Scan for the cell matching the given text and deliver its [x, y] coordinate at center. 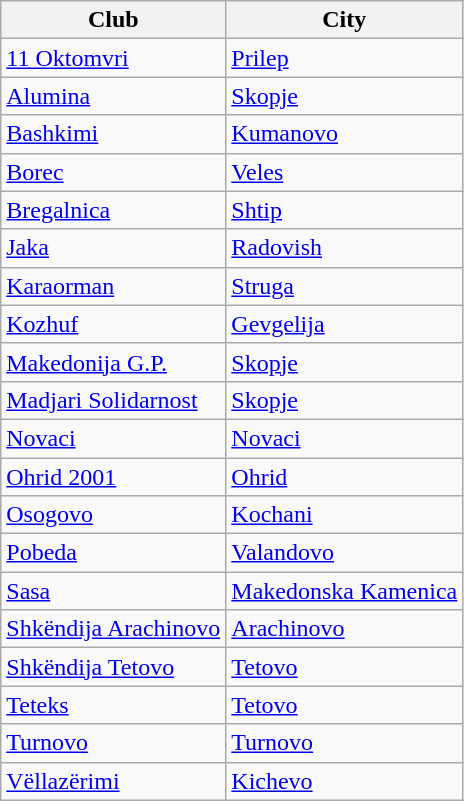
Borec [114, 172]
Gevgelija [344, 324]
Bashkimi [114, 134]
Prilep [344, 58]
Alumina [114, 96]
Teteks [114, 705]
Kozhuf [114, 324]
Jaka [114, 248]
Veles [344, 172]
Radovish [344, 248]
Makedonska Kamenica [344, 591]
Osogovo [114, 515]
Bregalnica [114, 210]
Pobeda [114, 553]
Valandovo [344, 553]
Club [114, 20]
Struga [344, 286]
Kumanovo [344, 134]
Ohrid 2001 [114, 477]
11 Oktomvri [114, 58]
Makedonija G.P. [114, 362]
Madjari Solidarnost [114, 400]
Karaorman [114, 286]
Shkëndija Tetovo [114, 667]
Ohrid [344, 477]
City [344, 20]
Shtip [344, 210]
Vëllazërimi [114, 781]
Kochani [344, 515]
Sasa [114, 591]
Arachinovo [344, 629]
Shkëndija Arachinovo [114, 629]
Kichevo [344, 781]
